For the text-containing cell, return its midpoint in (x, y) coordinate format. 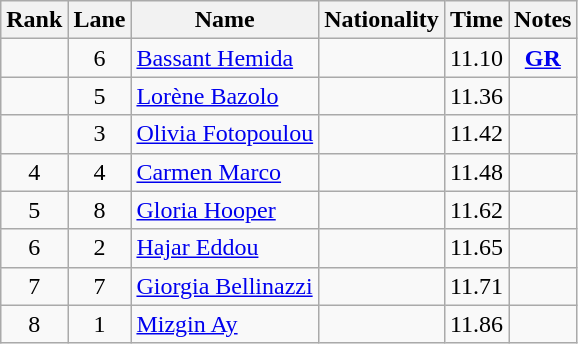
Giorgia Bellinazzi (225, 286)
Hajar Eddou (225, 248)
11.36 (476, 96)
11.86 (476, 324)
Lorène Bazolo (225, 96)
11.71 (476, 286)
2 (100, 248)
Rank (34, 20)
Olivia Fotopoulou (225, 134)
Mizgin Ay (225, 324)
Nationality (382, 20)
Carmen Marco (225, 172)
Bassant Hemida (225, 58)
11.10 (476, 58)
3 (100, 134)
GR (543, 58)
1 (100, 324)
11.42 (476, 134)
11.65 (476, 248)
Time (476, 20)
Gloria Hooper (225, 210)
Name (225, 20)
11.48 (476, 172)
11.62 (476, 210)
Notes (543, 20)
Lane (100, 20)
